Detect which cell encompasses the target text, then output its (X, Y) center coordinate. 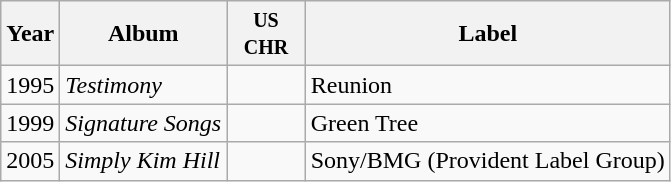
2005 (30, 161)
Signature Songs (144, 123)
Green Tree (488, 123)
Label (488, 34)
Simply Kim Hill (144, 161)
1999 (30, 123)
Reunion (488, 85)
Album (144, 34)
US CHR (266, 34)
Year (30, 34)
Testimony (144, 85)
1995 (30, 85)
Sony/BMG (Provident Label Group) (488, 161)
